Search for the cell housing the specified text and yield its (X, Y) center coordinate. 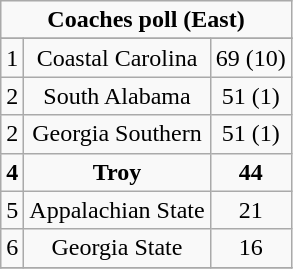
4 (12, 172)
Coaches poll (East) (146, 20)
21 (250, 210)
1 (12, 58)
44 (250, 172)
6 (12, 248)
Troy (117, 172)
South Alabama (117, 96)
16 (250, 248)
Georgia Southern (117, 134)
Appalachian State (117, 210)
Georgia State (117, 248)
69 (10) (250, 58)
5 (12, 210)
Coastal Carolina (117, 58)
